Search for the cell housing the specified text and yield its (X, Y) center coordinate. 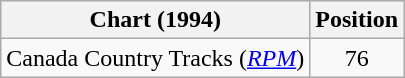
Chart (1994) (156, 20)
76 (357, 58)
Position (357, 20)
Canada Country Tracks (RPM) (156, 58)
